Pinpoint the cell where the given text exists, returning its [X, Y] midpoint coordinate. 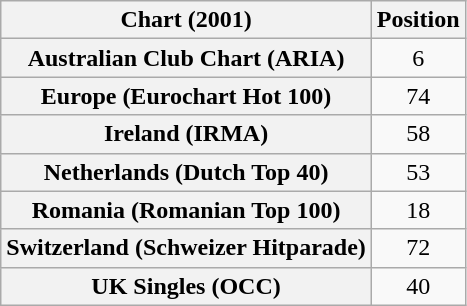
Chart (2001) [186, 20]
Ireland (IRMA) [186, 134]
58 [418, 134]
74 [418, 96]
Europe (Eurochart Hot 100) [186, 96]
Netherlands (Dutch Top 40) [186, 172]
72 [418, 248]
6 [418, 58]
Position [418, 20]
UK Singles (OCC) [186, 286]
53 [418, 172]
Romania (Romanian Top 100) [186, 210]
Switzerland (Schweizer Hitparade) [186, 248]
Australian Club Chart (ARIA) [186, 58]
18 [418, 210]
40 [418, 286]
